Provide the [x, y] coordinate of the cell's center where the given text is located.  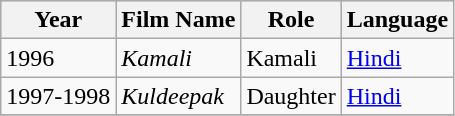
Daughter [291, 96]
Film Name [178, 20]
Year [58, 20]
1996 [58, 58]
Kuldeepak [178, 96]
Role [291, 20]
Language [397, 20]
1997-1998 [58, 96]
